Scan for the cell matching the given text and deliver its [X, Y] coordinate at center. 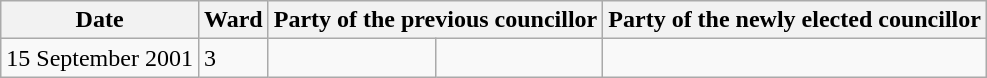
Party of the previous councillor [436, 20]
3 [233, 58]
Date [100, 20]
15 September 2001 [100, 58]
Ward [233, 20]
Party of the newly elected councillor [795, 20]
